Determine the [x, y] coordinate at the center of the cell enclosing the given text.  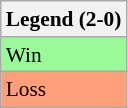
Win [64, 55]
Legend (2-0) [64, 19]
Loss [64, 90]
